Scan for the cell matching the given text and deliver its (x, y) coordinate at center. 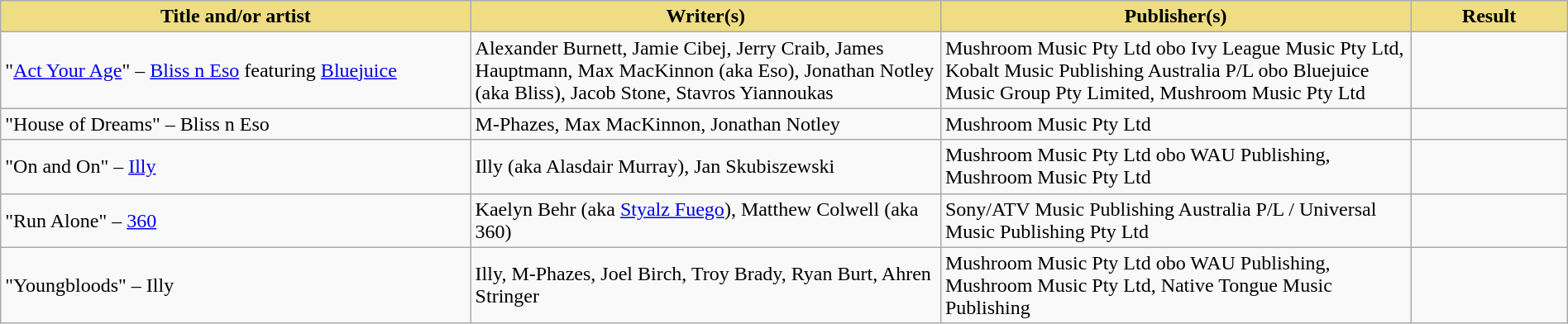
Illy (aka Alasdair Murray), Jan Skubiszewski (705, 167)
Publisher(s) (1175, 17)
"House of Dreams" – Bliss n Eso (236, 124)
Sony/ATV Music Publishing Australia P/L / Universal Music Publishing Pty Ltd (1175, 220)
Title and/or artist (236, 17)
Kaelyn Behr (aka Styalz Fuego), Matthew Colwell (aka 360) (705, 220)
"Run Alone" – 360 (236, 220)
Illy, M-Phazes, Joel Birch, Troy Brady, Ryan Burt, Ahren Stringer (705, 285)
M-Phazes, Max MacKinnon, Jonathan Notley (705, 124)
Alexander Burnett, Jamie Cibej, Jerry Craib, James Hauptmann, Max MacKinnon (aka Eso), Jonathan Notley (aka Bliss), Jacob Stone, Stavros Yiannoukas (705, 70)
Mushroom Music Pty Ltd obo WAU Publishing, Mushroom Music Pty Ltd, Native Tongue Music Publishing (1175, 285)
"Act Your Age" – Bliss n Eso featuring Bluejuice (236, 70)
"Youngbloods" – Illy (236, 285)
Result (1489, 17)
Writer(s) (705, 17)
"On and On" – Illy (236, 167)
Mushroom Music Pty Ltd (1175, 124)
Mushroom Music Pty Ltd obo WAU Publishing, Mushroom Music Pty Ltd (1175, 167)
